Return [x, y] of the center of cell containing provided text 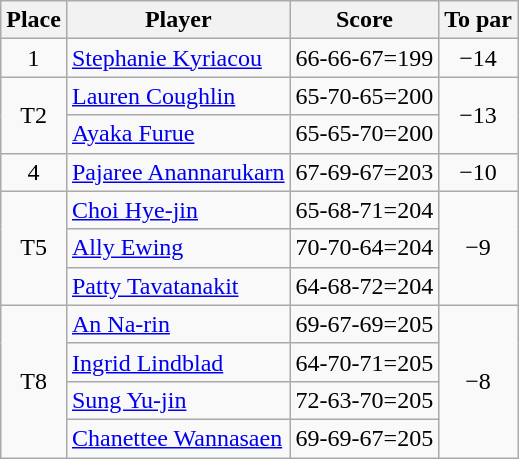
−8 [478, 381]
Stephanie Kyriacou [178, 58]
Place [34, 20]
−9 [478, 248]
−10 [478, 172]
Score [364, 20]
Patty Tavatanakit [178, 286]
Chanettee Wannasaen [178, 438]
Player [178, 20]
T2 [34, 115]
Choi Hye-jin [178, 210]
−14 [478, 58]
64-68-72=204 [364, 286]
4 [34, 172]
67-69-67=203 [364, 172]
−13 [478, 115]
Ingrid Lindblad [178, 362]
An Na-rin [178, 324]
Ally Ewing [178, 248]
1 [34, 58]
70-70-64=204 [364, 248]
T5 [34, 248]
Sung Yu-jin [178, 400]
72-63-70=205 [364, 400]
65-68-71=204 [364, 210]
Pajaree Anannarukarn [178, 172]
T8 [34, 381]
66-66-67=199 [364, 58]
69-67-69=205 [364, 324]
To par [478, 20]
64-70-71=205 [364, 362]
69-69-67=205 [364, 438]
Ayaka Furue [178, 134]
Lauren Coughlin [178, 96]
65-65-70=200 [364, 134]
65-70-65=200 [364, 96]
